Return the (X, Y) coordinate for the center point of the cell that contains the specified text.  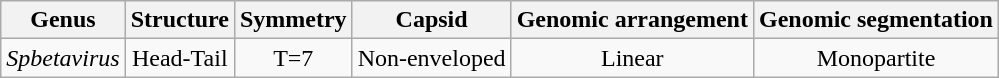
Capsid (432, 20)
Structure (180, 20)
Symmetry (293, 20)
Spbetavirus (63, 58)
T=7 (293, 58)
Genomic arrangement (632, 20)
Genomic segmentation (876, 20)
Genus (63, 20)
Linear (632, 58)
Monopartite (876, 58)
Non-enveloped (432, 58)
Head-Tail (180, 58)
